Output the [X, Y] coordinate of the center of the cell containing the given text.  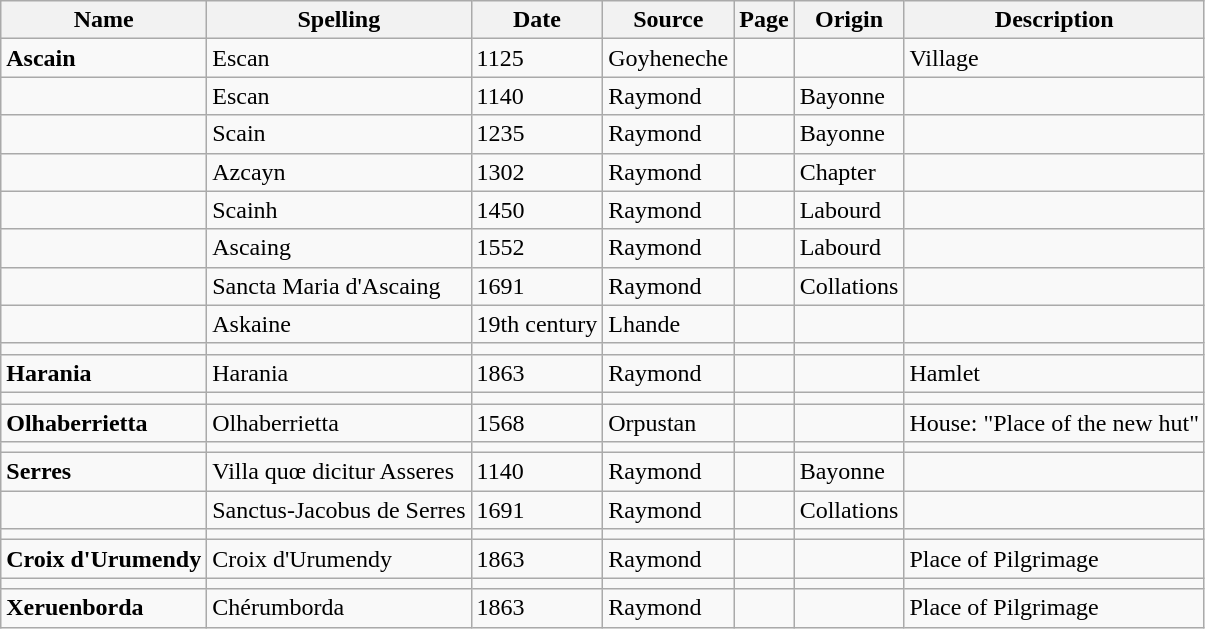
Page [764, 20]
Ascain [104, 58]
Sanctus-Jacobus de Serres [339, 510]
Xeruenborda [104, 608]
Date [537, 20]
Chérumborda [339, 608]
Chapter [849, 172]
1302 [537, 172]
Serres [104, 472]
House: "Place of the new hut" [1054, 423]
Scain [339, 134]
Goyheneche [668, 58]
Description [1054, 20]
1450 [537, 210]
Hamlet [1054, 373]
Ascaing [339, 248]
1552 [537, 248]
1235 [537, 134]
1125 [537, 58]
1568 [537, 423]
Lhande [668, 324]
Source [668, 20]
19th century [537, 324]
Spelling [339, 20]
Villa quœ dicitur Asseres [339, 472]
Askaine [339, 324]
Orpustan [668, 423]
Name [104, 20]
Sancta Maria d'Ascaing [339, 286]
Azcayn [339, 172]
Scainh [339, 210]
Origin [849, 20]
Village [1054, 58]
